Scan for the cell matching the given text and deliver its (X, Y) coordinate at center. 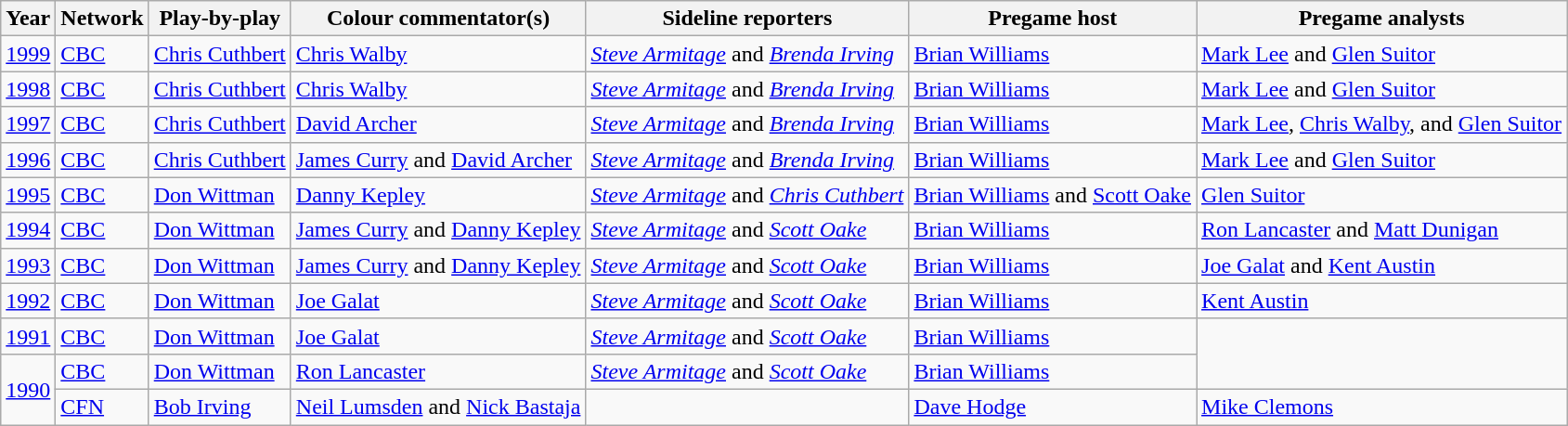
1996 (28, 160)
Ron Lancaster (438, 371)
Joe Galat and Kent Austin (1381, 265)
Danny Kepley (438, 195)
Neil Lumsden and Nick Bastaja (438, 407)
David Archer (438, 124)
1993 (28, 265)
Year (28, 19)
1992 (28, 301)
Glen Suitor (1381, 195)
Brian Williams and Scott Oake (1053, 195)
Mike Clemons (1381, 407)
1995 (28, 195)
1990 (28, 389)
1994 (28, 230)
Colour commentator(s) (438, 19)
1998 (28, 89)
Mark Lee, Chris Walby, and Glen Suitor (1381, 124)
Ron Lancaster and Matt Dunigan (1381, 230)
Sideline reporters (747, 19)
Kent Austin (1381, 301)
Network (102, 19)
Dave Hodge (1053, 407)
Steve Armitage and Chris Cuthbert (747, 195)
Bob Irving (219, 407)
1997 (28, 124)
James Curry and David Archer (438, 160)
Pregame host (1053, 19)
Pregame analysts (1381, 19)
1999 (28, 54)
1991 (28, 336)
Play-by-play (219, 19)
CFN (102, 407)
